For the text-containing cell, return its midpoint in [x, y] coordinate format. 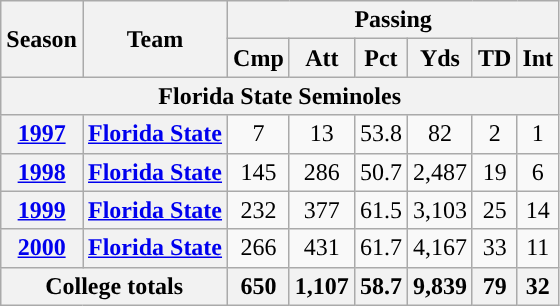
286 [322, 172]
14 [538, 210]
Season [42, 39]
19 [494, 172]
53.8 [380, 134]
1,107 [322, 286]
61.7 [380, 248]
61.5 [380, 210]
650 [259, 286]
32 [538, 286]
431 [322, 248]
1997 [42, 134]
25 [494, 210]
6 [538, 172]
Yds [440, 58]
13 [322, 134]
266 [259, 248]
3,103 [440, 210]
2000 [42, 248]
Passing [394, 20]
232 [259, 210]
Team [154, 39]
9,839 [440, 286]
145 [259, 172]
2,487 [440, 172]
Pct [380, 58]
Cmp [259, 58]
2 [494, 134]
Florida State Seminoles [280, 96]
TD [494, 58]
377 [322, 210]
1998 [42, 172]
33 [494, 248]
11 [538, 248]
82 [440, 134]
79 [494, 286]
7 [259, 134]
4,167 [440, 248]
Int [538, 58]
Att [322, 58]
1999 [42, 210]
58.7 [380, 286]
1 [538, 134]
50.7 [380, 172]
College totals [114, 286]
